From the cell containing the given text, extract its center point as [X, Y] coordinate. 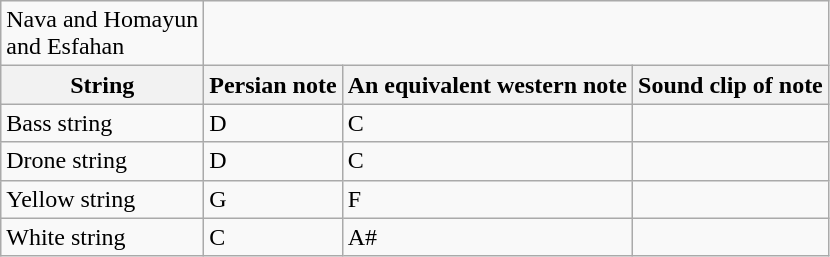
Bass string [102, 123]
Persian note [273, 85]
Drone string [102, 161]
An equivalent western note [487, 85]
String [102, 85]
G [273, 199]
Yellow string [102, 199]
White string [102, 237]
A# [487, 237]
Sound clip of note [731, 85]
F [487, 199]
Nava and Homayunand Esfahan [102, 34]
